Determine the (x, y) coordinate at the center of the cell enclosing the given text.  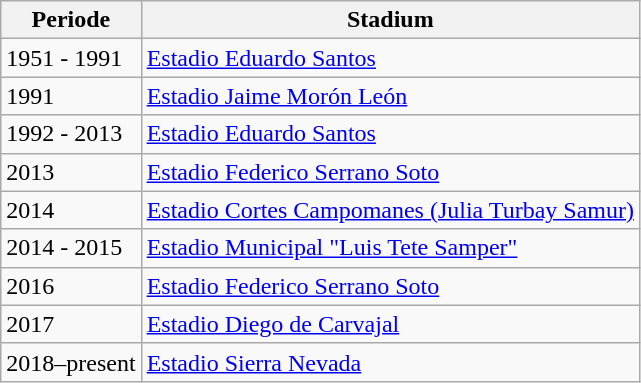
2013 (71, 172)
2017 (71, 324)
Periode (71, 20)
2014 (71, 210)
2018–present (71, 362)
1992 - 2013 (71, 134)
Estadio Diego de Carvajal (390, 324)
Estadio Jaime Morón León (390, 96)
Stadium (390, 20)
2014 - 2015 (71, 248)
2016 (71, 286)
1991 (71, 96)
1951 - 1991 (71, 58)
Estadio Municipal "Luis Tete Samper" (390, 248)
Estadio Sierra Nevada (390, 362)
Estadio Cortes Campomanes (Julia Turbay Samur) (390, 210)
